Locate the cell with the specified text and output its [x, y] center coordinate. 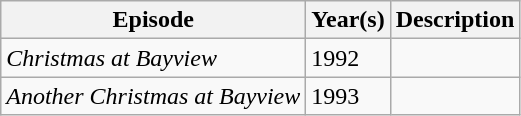
Another Christmas at Bayview [154, 96]
1992 [348, 58]
Christmas at Bayview [154, 58]
Description [455, 20]
Episode [154, 20]
Year(s) [348, 20]
1993 [348, 96]
